Output the (x, y) coordinate of the center of the cell containing the given text.  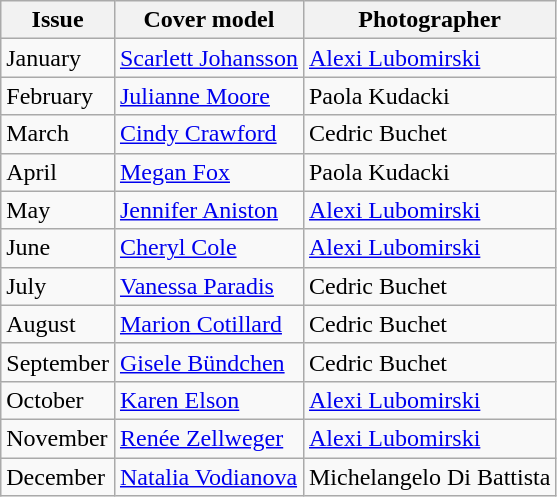
Natalia Vodianova (208, 477)
Vanessa Paradis (208, 286)
Scarlett Johansson (208, 58)
February (58, 96)
December (58, 477)
September (58, 362)
Cheryl Cole (208, 248)
Jennifer Aniston (208, 210)
Julianne Moore (208, 96)
Karen Elson (208, 400)
July (58, 286)
Cover model (208, 20)
October (58, 400)
Renée Zellweger (208, 438)
Issue (58, 20)
Megan Fox (208, 172)
August (58, 324)
Gisele Bündchen (208, 362)
April (58, 172)
Michelangelo Di Battista (429, 477)
January (58, 58)
May (58, 210)
Photographer (429, 20)
November (58, 438)
March (58, 134)
June (58, 248)
Marion Cotillard (208, 324)
Cindy Crawford (208, 134)
